For the text-containing cell, return its midpoint in [X, Y] coordinate format. 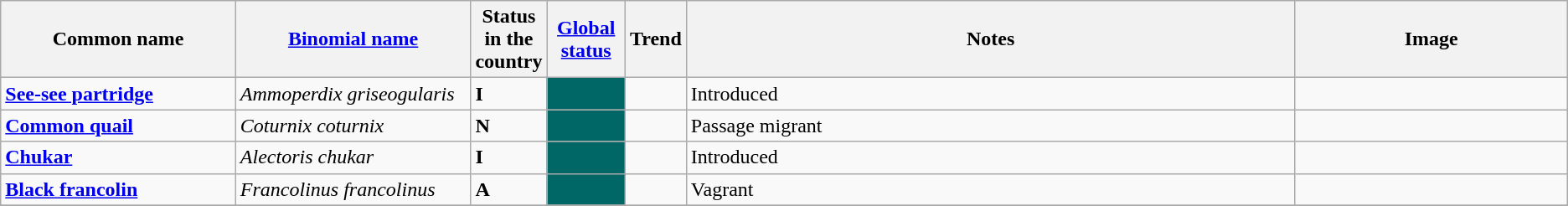
Francolinus francolinus [353, 189]
Chukar [119, 157]
Vagrant [990, 189]
Ammoperdix griseogularis [353, 94]
Global status [586, 39]
Image [1431, 39]
Coturnix coturnix [353, 126]
Common quail [119, 126]
Alectoris chukar [353, 157]
Passage migrant [990, 126]
Trend [655, 39]
Status in the country [509, 39]
A [509, 189]
N [509, 126]
Notes [990, 39]
Black francolin [119, 189]
Common name [119, 39]
Binomial name [353, 39]
See-see partridge [119, 94]
